Find where the given text appears and provide that cell's center as [x, y] coordinate. 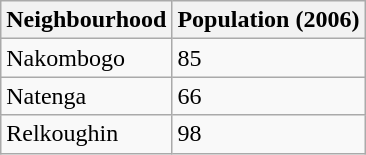
Natenga [86, 96]
66 [268, 96]
Population (2006) [268, 20]
85 [268, 58]
Nakombogo [86, 58]
Relkoughin [86, 134]
Neighbourhood [86, 20]
98 [268, 134]
